Identify which cell holds the provided text, then report its [X, Y] central coordinate. 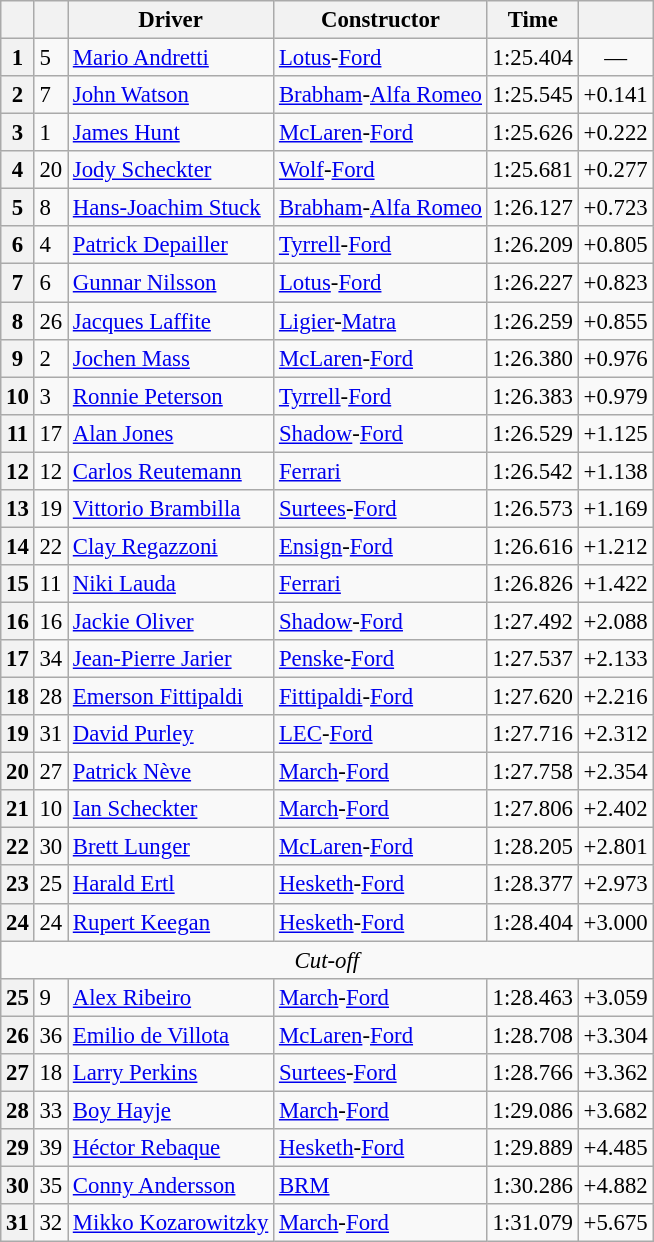
Mario Andretti [171, 58]
Jochen Mass [171, 358]
1:26.826 [532, 584]
— [616, 58]
1:26.127 [532, 208]
Alex Ribeiro [171, 997]
+3.362 [616, 1073]
Emerson Fittipaldi [171, 697]
+0.976 [616, 358]
1:27.492 [532, 621]
Carlos Reutemann [171, 471]
Hans-Joachim Stuck [171, 208]
+2.402 [616, 809]
Penske-Ford [381, 659]
Gunnar Nilsson [171, 283]
+0.277 [616, 170]
1:28.205 [532, 847]
1:26.209 [532, 245]
+0.823 [616, 283]
+0.141 [616, 95]
1:31.079 [532, 1223]
BRM [381, 1185]
+2.354 [616, 772]
36 [50, 1035]
15 [18, 584]
Alan Jones [171, 433]
35 [50, 1185]
Patrick Depailler [171, 245]
Time [532, 20]
1:27.620 [532, 697]
13 [18, 509]
1:25.545 [532, 95]
1:26.573 [532, 509]
+0.222 [616, 133]
James Hunt [171, 133]
John Watson [171, 95]
14 [18, 546]
Niki Lauda [171, 584]
+3.682 [616, 1110]
Jean-Pierre Jarier [171, 659]
Ronnie Peterson [171, 396]
1:29.086 [532, 1110]
1:30.286 [532, 1185]
Harald Ertl [171, 885]
Vittorio Brambilla [171, 509]
32 [50, 1223]
+4.485 [616, 1148]
LEC-Ford [381, 734]
+0.723 [616, 208]
Jackie Oliver [171, 621]
Patrick Nève [171, 772]
Jody Scheckter [171, 170]
1:26.529 [532, 433]
+2.801 [616, 847]
Emilio de Villota [171, 1035]
1:27.758 [532, 772]
1:26.616 [532, 546]
1:28.377 [532, 885]
33 [50, 1110]
+1.169 [616, 509]
Ensign-Ford [381, 546]
Ian Scheckter [171, 809]
+2.312 [616, 734]
+1.212 [616, 546]
Larry Perkins [171, 1073]
1:26.542 [532, 471]
1:27.537 [532, 659]
+3.304 [616, 1035]
1:27.716 [532, 734]
+0.979 [616, 396]
Wolf-Ford [381, 170]
1:28.463 [532, 997]
1:29.889 [532, 1148]
+0.855 [616, 321]
+2.973 [616, 885]
Jacques Laffite [171, 321]
1:25.626 [532, 133]
Fittipaldi-Ford [381, 697]
+1.422 [616, 584]
1:28.766 [532, 1073]
+0.805 [616, 245]
23 [18, 885]
Cut-off [327, 960]
David Purley [171, 734]
Conny Andersson [171, 1185]
1:25.681 [532, 170]
Boy Hayje [171, 1110]
+1.125 [616, 433]
39 [50, 1148]
Ligier-Matra [381, 321]
1:26.259 [532, 321]
1:28.404 [532, 922]
1:26.383 [532, 396]
+2.133 [616, 659]
Driver [171, 20]
1:26.227 [532, 283]
34 [50, 659]
+3.000 [616, 922]
+5.675 [616, 1223]
1:26.380 [532, 358]
29 [18, 1148]
+1.138 [616, 471]
1:27.806 [532, 809]
Clay Regazzoni [171, 546]
1:25.404 [532, 58]
+3.059 [616, 997]
Mikko Kozarowitzky [171, 1223]
+4.882 [616, 1185]
+2.216 [616, 697]
1:28.708 [532, 1035]
Brett Lunger [171, 847]
Héctor Rebaque [171, 1148]
21 [18, 809]
Rupert Keegan [171, 922]
Constructor [381, 20]
+2.088 [616, 621]
